Output the (X, Y) coordinate of the center of the cell containing the given text.  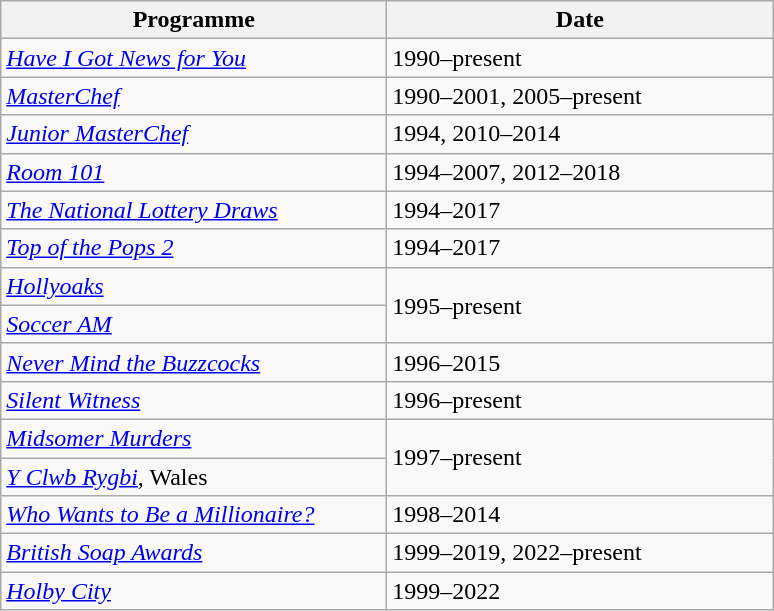
1997–present (580, 457)
Top of the Pops 2 (194, 248)
British Soap Awards (194, 553)
Midsomer Murders (194, 438)
The National Lottery Draws (194, 210)
Who Wants to Be a Millionaire? (194, 515)
Soccer AM (194, 324)
Holby City (194, 591)
Never Mind the Buzzcocks (194, 362)
Programme (194, 20)
1994–2007, 2012–2018 (580, 172)
MasterChef (194, 96)
1996–present (580, 400)
Room 101 (194, 172)
Date (580, 20)
1996–2015 (580, 362)
1990–present (580, 58)
1994, 2010–2014 (580, 134)
Junior MasterChef (194, 134)
1999–2019, 2022–present (580, 553)
1998–2014 (580, 515)
Y Clwb Rygbi, Wales (194, 477)
Hollyoaks (194, 286)
Have I Got News for You (194, 58)
1995–present (580, 305)
Silent Witness (194, 400)
1999–2022 (580, 591)
1990–2001, 2005–present (580, 96)
